Determine the [X, Y] coordinate at the center of the cell enclosing the given text.  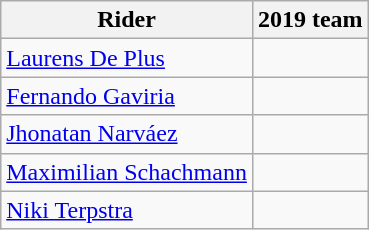
2019 team [310, 20]
Fernando Gaviria [127, 96]
Maximilian Schachmann [127, 172]
Rider [127, 20]
Laurens De Plus [127, 58]
Niki Terpstra [127, 210]
Jhonatan Narváez [127, 134]
